From the cell containing the given text, extract its center point as (X, Y) coordinate. 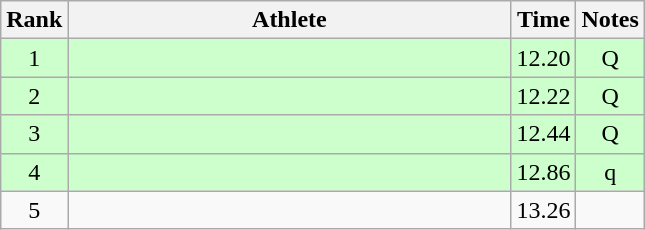
5 (34, 210)
13.26 (544, 210)
1 (34, 58)
Notes (610, 20)
12.44 (544, 134)
Rank (34, 20)
2 (34, 96)
3 (34, 134)
q (610, 172)
12.22 (544, 96)
12.20 (544, 58)
12.86 (544, 172)
4 (34, 172)
Time (544, 20)
Athlete (290, 20)
